Identify which cell holds the provided text, then report its [X, Y] central coordinate. 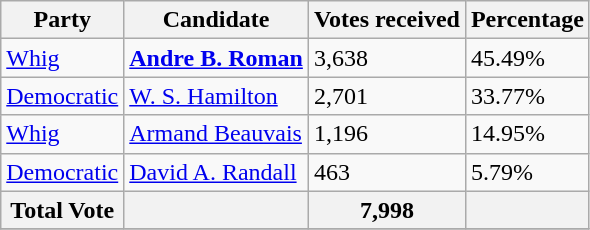
Total Vote [62, 210]
463 [386, 172]
7,998 [386, 210]
1,196 [386, 134]
3,638 [386, 58]
5.79% [527, 172]
Percentage [527, 20]
45.49% [527, 58]
Candidate [216, 20]
W. S. Hamilton [216, 96]
33.77% [527, 96]
David A. Randall [216, 172]
14.95% [527, 134]
2,701 [386, 96]
Andre B. Roman [216, 58]
Armand Beauvais [216, 134]
Party [62, 20]
Votes received [386, 20]
